Detect which cell encompasses the target text, then output its (x, y) center coordinate. 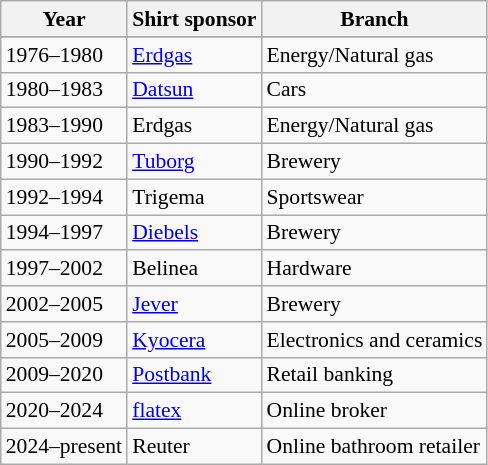
Electronics and ceramics (374, 340)
1990–1992 (64, 162)
Branch (374, 19)
Postbank (194, 375)
Trigema (194, 197)
2020–2024 (64, 411)
2009–2020 (64, 375)
Diebels (194, 233)
Tuborg (194, 162)
Year (64, 19)
2024–present (64, 447)
1983–1990 (64, 126)
Online bathroom retailer (374, 447)
Shirt sponsor (194, 19)
flatex (194, 411)
2002–2005 (64, 304)
Cars (374, 90)
Reuter (194, 447)
Hardware (374, 269)
Sportswear (374, 197)
1994–1997 (64, 233)
Belinea (194, 269)
Jever (194, 304)
Retail banking (374, 375)
Datsun (194, 90)
1980–1983 (64, 90)
Online broker (374, 411)
2005–2009 (64, 340)
1976–1980 (64, 55)
1997–2002 (64, 269)
Kyocera (194, 340)
1992–1994 (64, 197)
